Identify which cell holds the provided text, then report its [X, Y] central coordinate. 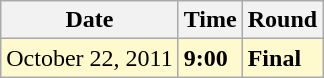
Date [90, 20]
Final [282, 58]
Round [282, 20]
Time [210, 20]
9:00 [210, 58]
October 22, 2011 [90, 58]
